Scan for the cell matching the given text and deliver its (X, Y) coordinate at center. 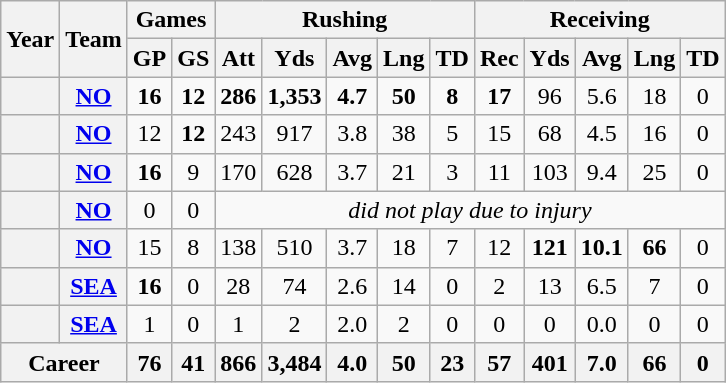
Team (94, 39)
10.1 (602, 248)
76 (149, 362)
38 (404, 134)
103 (550, 172)
4.0 (352, 362)
did not play due to injury (470, 210)
2.0 (352, 324)
4.7 (352, 96)
138 (238, 248)
9 (194, 172)
GP (149, 58)
3 (452, 172)
6.5 (602, 286)
170 (238, 172)
21 (404, 172)
13 (550, 286)
57 (499, 362)
3.8 (352, 134)
28 (238, 286)
23 (452, 362)
0.0 (602, 324)
17 (499, 96)
5.6 (602, 96)
5 (452, 134)
Rec (499, 58)
2.6 (352, 286)
68 (550, 134)
1,353 (294, 96)
14 (404, 286)
Year (30, 39)
4.5 (602, 134)
9.4 (602, 172)
Receiving (600, 20)
866 (238, 362)
41 (194, 362)
628 (294, 172)
121 (550, 248)
3,484 (294, 362)
401 (550, 362)
Games (170, 20)
7.0 (602, 362)
74 (294, 286)
Career (64, 362)
96 (550, 96)
Att (238, 58)
Rushing (345, 20)
917 (294, 134)
25 (654, 172)
286 (238, 96)
510 (294, 248)
11 (499, 172)
243 (238, 134)
GS (194, 58)
